Determine the (x, y) coordinate at the center of the cell enclosing the given text.  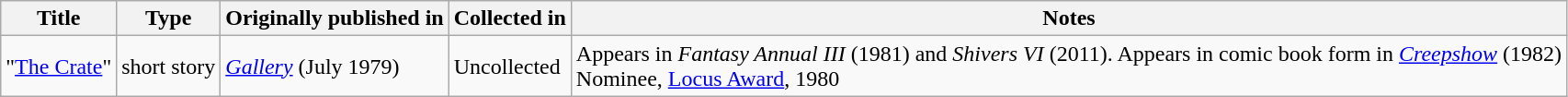
Originally published in (335, 18)
Collected in (509, 18)
Type (169, 18)
Title (59, 18)
Appears in Fantasy Annual III (1981) and Shivers VI (2011). Appears in comic book form in Creepshow (1982)Nominee, Locus Award, 1980 (1068, 67)
Uncollected (509, 67)
short story (169, 67)
Notes (1068, 18)
Gallery (July 1979) (335, 67)
"The Crate" (59, 67)
